Determine the [x, y] coordinate at the center of the cell enclosing the given text.  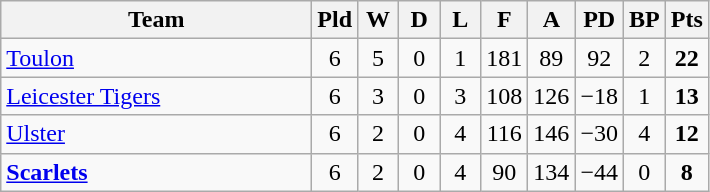
90 [504, 172]
5 [378, 58]
Leicester Tigers [156, 96]
Toulon [156, 58]
181 [504, 58]
8 [686, 172]
146 [552, 134]
Ulster [156, 134]
13 [686, 96]
A [552, 20]
134 [552, 172]
12 [686, 134]
D [420, 20]
W [378, 20]
Team [156, 20]
92 [600, 58]
−30 [600, 134]
116 [504, 134]
Scarlets [156, 172]
BP [644, 20]
F [504, 20]
126 [552, 96]
108 [504, 96]
−44 [600, 172]
89 [552, 58]
Pld [335, 20]
22 [686, 58]
Pts [686, 20]
−18 [600, 96]
PD [600, 20]
L [460, 20]
